Search for the cell housing the specified text and yield its (X, Y) center coordinate. 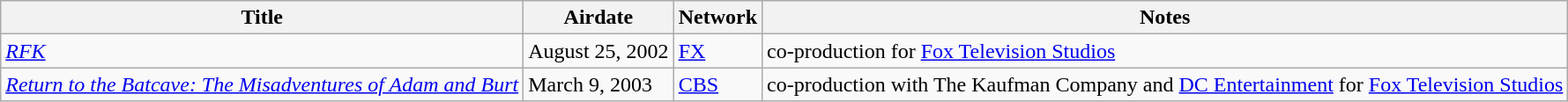
Airdate (598, 18)
co-production for Fox Television Studios (1165, 51)
Notes (1165, 18)
RFK (263, 51)
Title (263, 18)
Return to the Batcave: The Misadventures of Adam and Burt (263, 84)
co-production with The Kaufman Company and DC Entertainment for Fox Television Studios (1165, 84)
March 9, 2003 (598, 84)
CBS (717, 84)
August 25, 2002 (598, 51)
FX (717, 51)
Network (717, 18)
